From the cell containing the given text, extract its center point as [X, Y] coordinate. 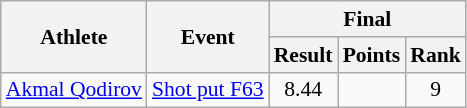
Final [368, 19]
Shot put F63 [208, 90]
Result [304, 55]
8.44 [304, 90]
9 [436, 90]
Akmal Qodirov [74, 90]
Event [208, 36]
Athlete [74, 36]
Rank [436, 55]
Points [372, 55]
